Provide the [X, Y] coordinate of the cell's center where the given text is located.  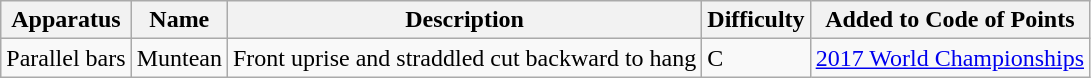
Apparatus [66, 20]
Added to Code of Points [950, 20]
Parallel bars [66, 58]
Front uprise and straddled cut backward to hang [464, 58]
Difficulty [756, 20]
Description [464, 20]
C [756, 58]
Name [179, 20]
2017 World Championships [950, 58]
Muntean [179, 58]
